Find where the given text appears and provide that cell's center as (X, Y) coordinate. 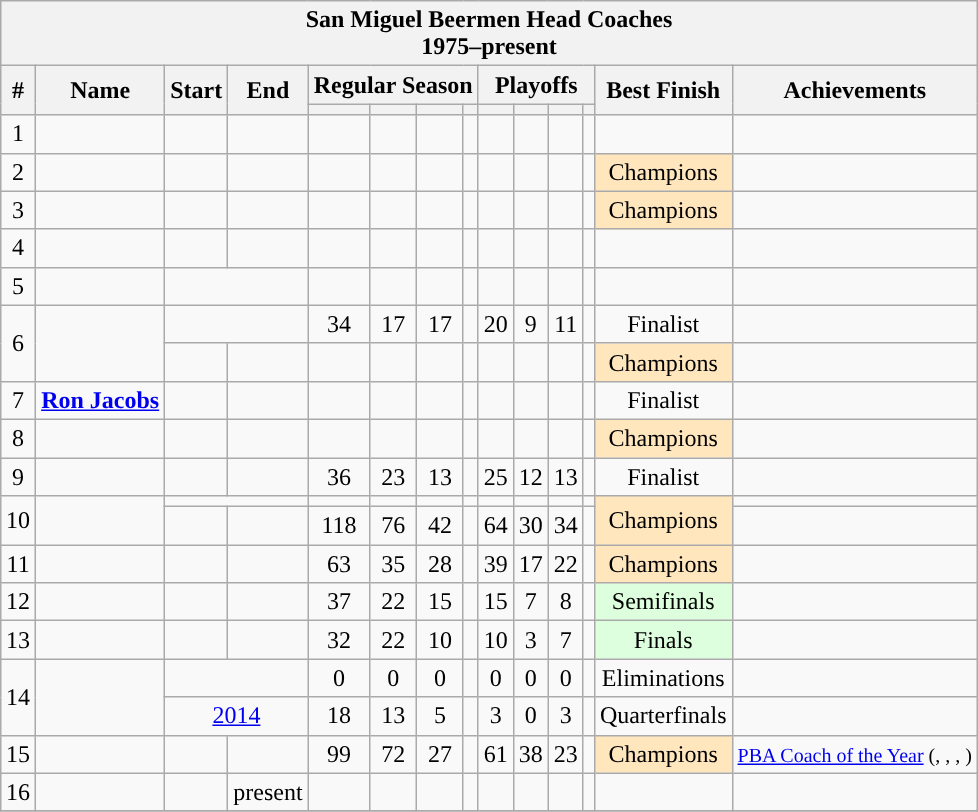
2 (18, 172)
16 (18, 792)
1 (18, 134)
San Miguel Beermen Head Coaches1975–present (490, 34)
76 (394, 526)
Eliminations (663, 678)
35 (394, 564)
14 (18, 697)
Name (100, 90)
72 (394, 754)
End (268, 90)
2014 (236, 716)
64 (496, 526)
Start (196, 90)
99 (339, 754)
18 (339, 716)
Finals (663, 640)
42 (440, 526)
Playoffs (536, 85)
Regular Season (393, 85)
30 (530, 526)
# (18, 90)
Achievements (854, 90)
27 (440, 754)
Ron Jacobs (100, 400)
6 (18, 343)
20 (496, 324)
32 (339, 640)
4 (18, 248)
38 (530, 754)
Quarterfinals (663, 716)
61 (496, 754)
Best Finish (663, 90)
present (268, 792)
PBA Coach of the Year (, , , ) (854, 754)
63 (339, 564)
37 (339, 602)
36 (339, 477)
25 (496, 477)
Semifinals (663, 602)
39 (496, 564)
28 (440, 564)
118 (339, 526)
